From the cell containing the given text, extract its center point as [X, Y] coordinate. 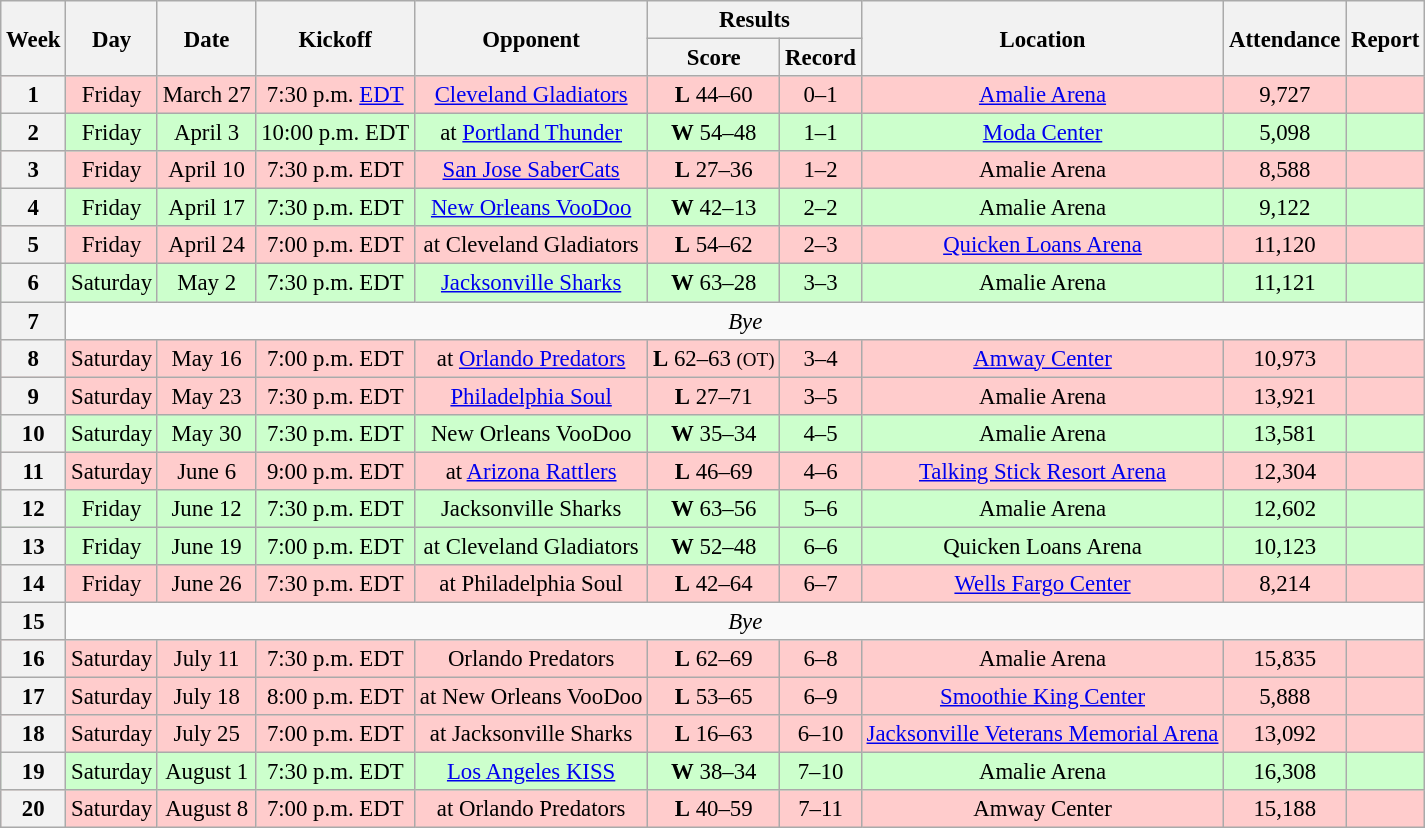
L 62–69 [714, 659]
6–6 [820, 546]
Attendance [1285, 38]
W 35–34 [714, 433]
L 62–63 (OT) [714, 358]
10 [34, 433]
Score [714, 58]
9 [34, 396]
2–2 [820, 208]
6–10 [820, 734]
11,121 [1285, 283]
12,304 [1285, 471]
12,602 [1285, 509]
9,122 [1285, 208]
Record [820, 58]
Moda Center [1042, 133]
3–3 [820, 283]
L 40–59 [714, 809]
Cleveland Gladiators [532, 95]
W 54–48 [714, 133]
April 17 [206, 208]
11,120 [1285, 245]
Talking Stick Resort Arena [1042, 471]
2–3 [820, 245]
0–1 [820, 95]
Report [1386, 38]
10,123 [1285, 546]
May 23 [206, 396]
13 [34, 546]
13,921 [1285, 396]
3–4 [820, 358]
2 [34, 133]
May 16 [206, 358]
Jacksonville Veterans Memorial Arena [1042, 734]
May 30 [206, 433]
16,308 [1285, 772]
20 [34, 809]
12 [34, 509]
L 27–36 [714, 170]
8:00 p.m. EDT [336, 697]
Day [112, 38]
Kickoff [336, 38]
19 [34, 772]
3 [34, 170]
June 19 [206, 546]
1–1 [820, 133]
5,098 [1285, 133]
L 16–63 [714, 734]
15 [34, 621]
L 27–71 [714, 396]
L 46–69 [714, 471]
at Philadelphia Soul [532, 584]
at New Orleans VooDoo [532, 697]
10:00 p.m. EDT [336, 133]
9,727 [1285, 95]
7–10 [820, 772]
14 [34, 584]
L 54–62 [714, 245]
Date [206, 38]
June 6 [206, 471]
Wells Fargo Center [1042, 584]
W 38–34 [714, 772]
5–6 [820, 509]
W 52–48 [714, 546]
at Jacksonville Sharks [532, 734]
March 27 [206, 95]
Orlando Predators [532, 659]
6 [34, 283]
3–5 [820, 396]
L 42–64 [714, 584]
W 42–13 [714, 208]
18 [34, 734]
7–11 [820, 809]
1 [34, 95]
4 [34, 208]
San Jose SaberCats [532, 170]
W 63–28 [714, 283]
L 44–60 [714, 95]
8,214 [1285, 584]
Location [1042, 38]
Los Angeles KISS [532, 772]
1–2 [820, 170]
Results [755, 20]
11 [34, 471]
April 24 [206, 245]
August 8 [206, 809]
July 18 [206, 697]
Opponent [532, 38]
April 3 [206, 133]
4–5 [820, 433]
10,973 [1285, 358]
15,188 [1285, 809]
17 [34, 697]
July 25 [206, 734]
5,888 [1285, 697]
8,588 [1285, 170]
13,581 [1285, 433]
15,835 [1285, 659]
Smoothie King Center [1042, 697]
May 2 [206, 283]
7 [34, 321]
6–8 [820, 659]
Week [34, 38]
Philadelphia Soul [532, 396]
at Portland Thunder [532, 133]
June 26 [206, 584]
8 [34, 358]
5 [34, 245]
July 11 [206, 659]
at Arizona Rattlers [532, 471]
4–6 [820, 471]
16 [34, 659]
August 1 [206, 772]
April 10 [206, 170]
6–9 [820, 697]
9:00 p.m. EDT [336, 471]
June 12 [206, 509]
6–7 [820, 584]
13,092 [1285, 734]
L 53–65 [714, 697]
W 63–56 [714, 509]
